From the cell containing the given text, extract its center point as [X, Y] coordinate. 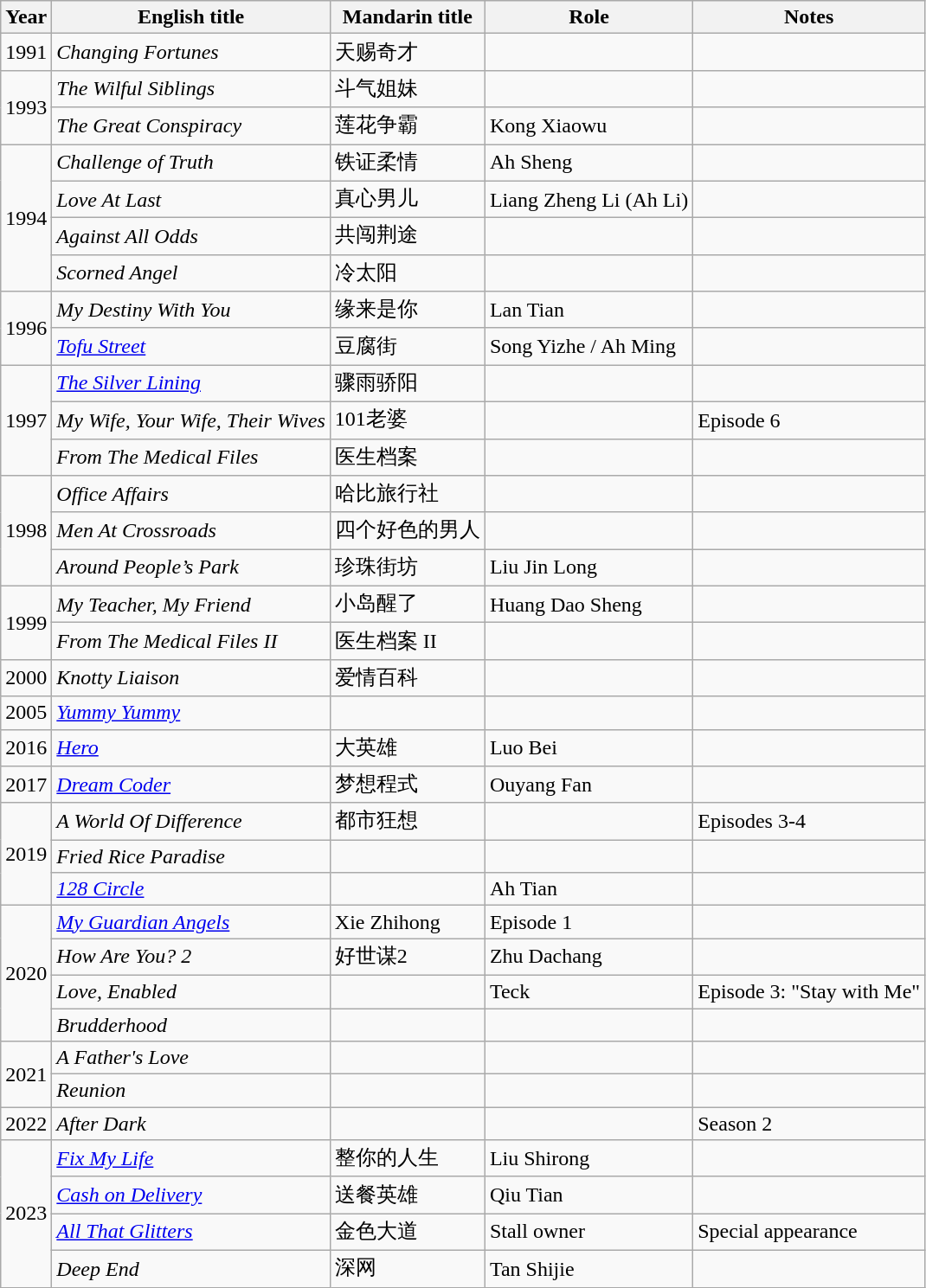
小岛醒了 [407, 604]
1997 [26, 420]
Episode 3: "Stay with Me" [809, 991]
My Destiny With You [190, 310]
1994 [26, 217]
2020 [26, 974]
Qiu Tian [588, 1195]
The Great Conspiracy [190, 126]
共闯荆途 [407, 237]
The Silver Lining [190, 384]
送餐英雄 [407, 1195]
都市狂想 [407, 822]
Song Yizhe / Ah Ming [588, 346]
A Father's Love [190, 1058]
金色大道 [407, 1232]
How Are You? 2 [190, 957]
Tofu Street [190, 346]
Luo Bei [588, 747]
Season 2 [809, 1124]
深网 [407, 1268]
Deep End [190, 1268]
医生档案 II [407, 642]
Episode 1 [588, 922]
1999 [26, 623]
After Dark [190, 1124]
2017 [26, 785]
大英雄 [407, 747]
1996 [26, 329]
Zhu Dachang [588, 957]
Tan Shijie [588, 1268]
From The Medical Files [190, 457]
豆腐街 [407, 346]
爱情百科 [407, 678]
Liang Zheng Li (Ah Li) [588, 199]
珍珠街坊 [407, 567]
Ah Tian [588, 889]
A World Of Difference [190, 822]
真心男儿 [407, 199]
1993 [26, 107]
Scorned Angel [190, 273]
2023 [26, 1214]
铁证柔情 [407, 163]
Reunion [190, 1091]
Brudderhood [190, 1025]
Episodes 3-4 [809, 822]
Love At Last [190, 199]
Ah Sheng [588, 163]
Episode 6 [809, 420]
Liu Shirong [588, 1159]
好世谋2 [407, 957]
2016 [26, 747]
128 Circle [190, 889]
整你的人生 [407, 1159]
Special appearance [809, 1232]
Against All Odds [190, 237]
Year [26, 17]
Challenge of Truth [190, 163]
斗气姐妹 [407, 88]
My Guardian Angels [190, 922]
Dream Coder [190, 785]
哈比旅行社 [407, 495]
缘来是你 [407, 310]
Yummy Yummy [190, 713]
Love, Enabled [190, 991]
Xie Zhihong [407, 922]
Lan Tian [588, 310]
Changing Fortunes [190, 52]
101老婆 [407, 420]
Teck [588, 991]
Around People’s Park [190, 567]
Cash on Delivery [190, 1195]
四个好色的男人 [407, 531]
Liu Jin Long [588, 567]
2022 [26, 1124]
莲花争霸 [407, 126]
1991 [26, 52]
梦想程式 [407, 785]
Huang Dao Sheng [588, 604]
Role [588, 17]
天赐奇才 [407, 52]
English title [190, 17]
Men At Crossroads [190, 531]
Mandarin title [407, 17]
冷太阳 [407, 273]
2019 [26, 855]
2005 [26, 713]
Notes [809, 17]
医生档案 [407, 457]
2000 [26, 678]
My Teacher, My Friend [190, 604]
From The Medical Files II [190, 642]
All That Glitters [190, 1232]
Kong Xiaowu [588, 126]
My Wife, Your Wife, Their Wives [190, 420]
Hero [190, 747]
The Wilful Siblings [190, 88]
Fried Rice Paradise [190, 856]
1998 [26, 531]
Ouyang Fan [588, 785]
骤雨骄阳 [407, 384]
Fix My Life [190, 1159]
Office Affairs [190, 495]
2021 [26, 1074]
Knotty Liaison [190, 678]
Stall owner [588, 1232]
